Return (X, Y) of the center of cell containing provided text 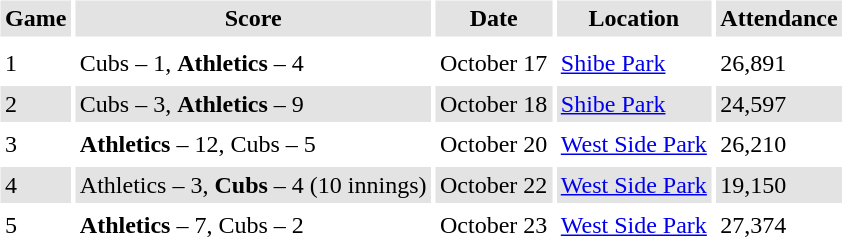
Date (494, 18)
Cubs – 3, Athletics – 9 (253, 104)
Cubs – 1, Athletics – 4 (253, 64)
1 (35, 64)
Score (253, 18)
Location (634, 18)
Athletics – 12, Cubs – 5 (253, 144)
24,597 (779, 104)
Attendance (779, 18)
October 17 (494, 64)
2 (35, 104)
19,150 (779, 185)
October 20 (494, 144)
Athletics – 3, Cubs – 4 (10 innings) (253, 185)
Game (35, 18)
26,210 (779, 144)
October 22 (494, 185)
26,891 (779, 64)
4 (35, 185)
October 18 (494, 104)
3 (35, 144)
